Locate the cell with the specified text and output its [X, Y] center coordinate. 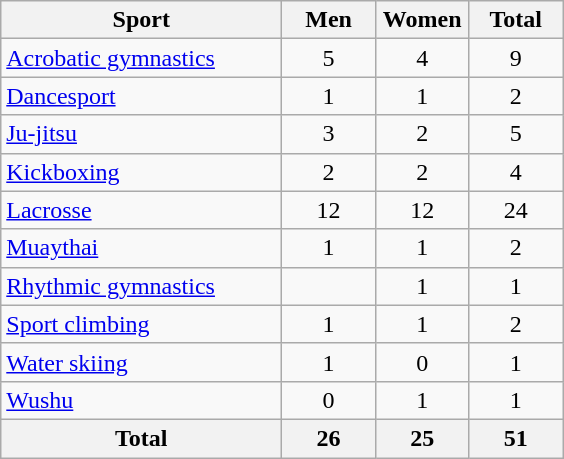
Dancesport [142, 96]
3 [329, 134]
26 [329, 438]
Muaythai [142, 248]
Women [422, 20]
Wushu [142, 400]
Kickboxing [142, 172]
Water skiing [142, 362]
Sport [142, 20]
Sport climbing [142, 324]
24 [516, 210]
Men [329, 20]
25 [422, 438]
51 [516, 438]
Ju-jitsu [142, 134]
Lacrosse [142, 210]
Rhythmic gymnastics [142, 286]
9 [516, 58]
Acrobatic gymnastics [142, 58]
